For the text-containing cell, return its midpoint in (X, Y) coordinate format. 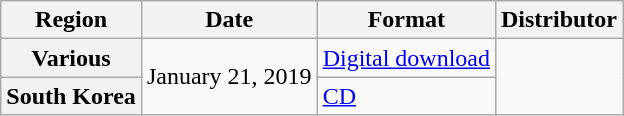
Various (72, 58)
Date (229, 20)
Region (72, 20)
Distributor (558, 20)
CD (406, 96)
Format (406, 20)
Digital download (406, 58)
January 21, 2019 (229, 77)
South Korea (72, 96)
